For the text-containing cell, return its midpoint in [x, y] coordinate format. 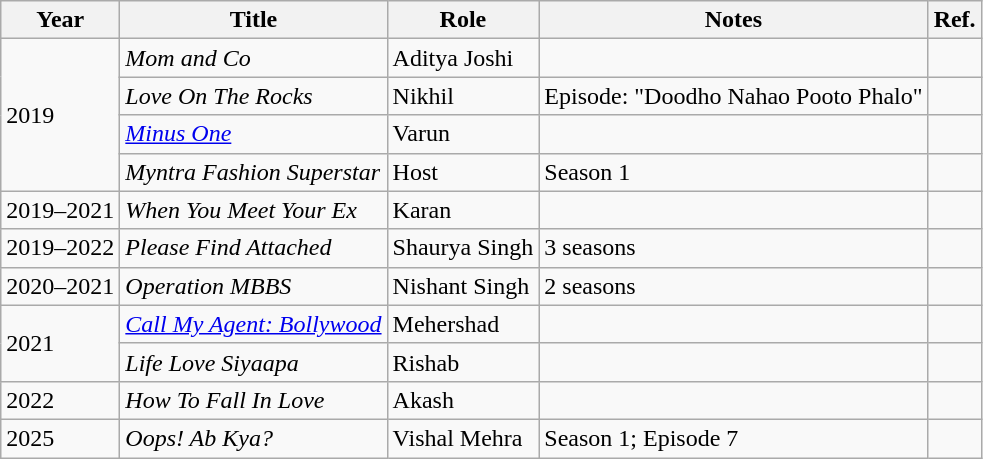
Title [254, 20]
Episode: "Doodho Nahao Pooto Phalo" [734, 96]
Operation MBBS [254, 286]
2025 [60, 438]
Vishal Mehra [463, 438]
Ref. [954, 20]
Call My Agent: Bollywood [254, 324]
Shaurya Singh [463, 248]
Varun [463, 134]
2 seasons [734, 286]
2019–2022 [60, 248]
Love On The Rocks [254, 96]
Season 1 [734, 172]
Life Love Siyaapa [254, 362]
Season 1; Episode 7 [734, 438]
2022 [60, 400]
Aditya Joshi [463, 58]
Myntra Fashion Superstar [254, 172]
How To Fall In Love [254, 400]
Nikhil [463, 96]
Nishant Singh [463, 286]
When You Meet Your Ex [254, 210]
2020–2021 [60, 286]
3 seasons [734, 248]
2019–2021 [60, 210]
Minus One [254, 134]
2019 [60, 115]
Notes [734, 20]
Karan [463, 210]
Mehershad [463, 324]
Host [463, 172]
Please Find Attached [254, 248]
Year [60, 20]
Rishab [463, 362]
Akash [463, 400]
Role [463, 20]
Oops! Ab Kya? [254, 438]
2021 [60, 343]
Mom and Co [254, 58]
